Return (X, Y) of the center of cell containing provided text 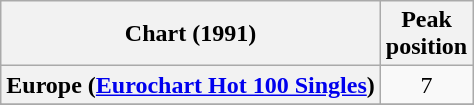
Peakposition (426, 34)
Europe (Eurochart Hot 100 Singles) (191, 85)
Chart (1991) (191, 34)
7 (426, 85)
